Identify which cell holds the provided text, then report its [x, y] central coordinate. 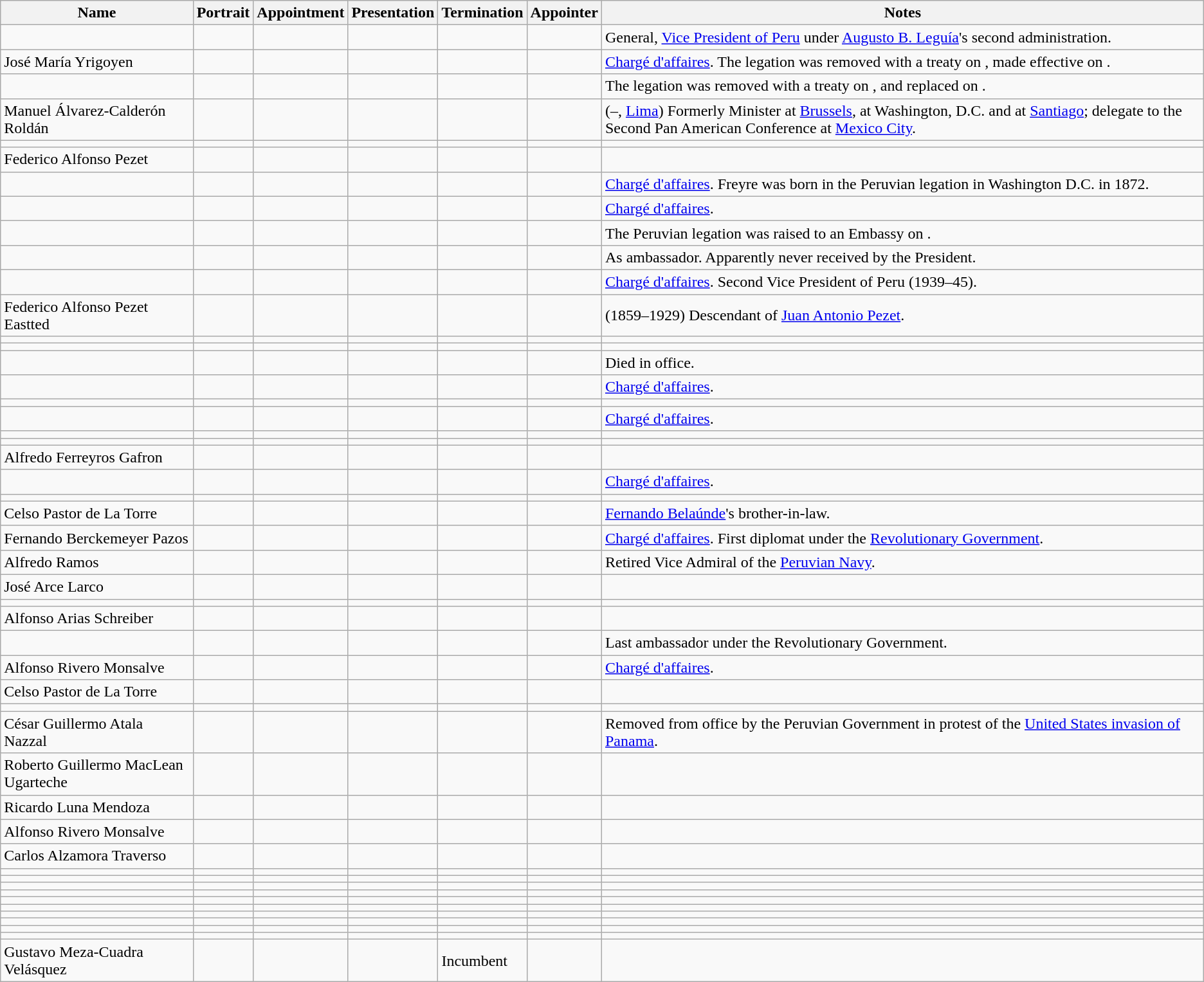
José Arce Larco [96, 586]
Portrait [223, 13]
Termination [482, 13]
Last ambassador under the Revolutionary Government. [902, 643]
César Guillermo Atala Nazzal [96, 732]
Carlos Alzamora Traverso [96, 856]
Name [96, 13]
Chargé d'affaires. Second Vice President of Peru (1939–45). [902, 282]
Chargé d'affaires. Freyre was born in the Peruvian legation in Washington D.C. in 1872. [902, 184]
The Peruvian legation was raised to an Embassy on . [902, 233]
General, Vice President of Peru under Augusto B. Leguía's second administration. [902, 37]
Gustavo Meza-Cuadra Velásquez [96, 961]
Appointer [564, 13]
Appointment [301, 13]
Removed from office by the Peruvian Government in protest of the United States invasion of Panama. [902, 732]
Alfredo Ferreyros Gafron [96, 457]
(1859–1929) Descendant of Juan Antonio Pezet. [902, 315]
As ambassador. Apparently never received by the President. [902, 257]
Chargé d'affaires. First diplomat under the Revolutionary Government. [902, 538]
Chargé d'affaires. The legation was removed with a treaty on , made effective on . [902, 62]
Retired Vice Admiral of the Peruvian Navy. [902, 562]
Manuel Álvarez-Calderón Roldán [96, 120]
Presentation [393, 13]
Fernando Berckemeyer Pazos [96, 538]
The legation was removed with a treaty on , and replaced on . [902, 86]
Ricardo Luna Mendoza [96, 807]
Died in office. [902, 363]
Fernando Belaúnde's brother-in-law. [902, 513]
(–, Lima) Formerly Minister at Brussels, at Washington, D.C. and at Santiago; delegate to the Second Pan American Conference at Mexico City. [902, 120]
Notes [902, 13]
Federico Alfonso Pezet Eastted [96, 315]
Incumbent [482, 961]
Alfonso Arias Schreiber [96, 619]
Roberto Guillermo MacLean Ugarteche [96, 774]
Alfredo Ramos [96, 562]
Federico Alfonso Pezet [96, 159]
José María Yrigoyen [96, 62]
